Return the (X, Y) coordinate for the center point of the cell that contains the specified text.  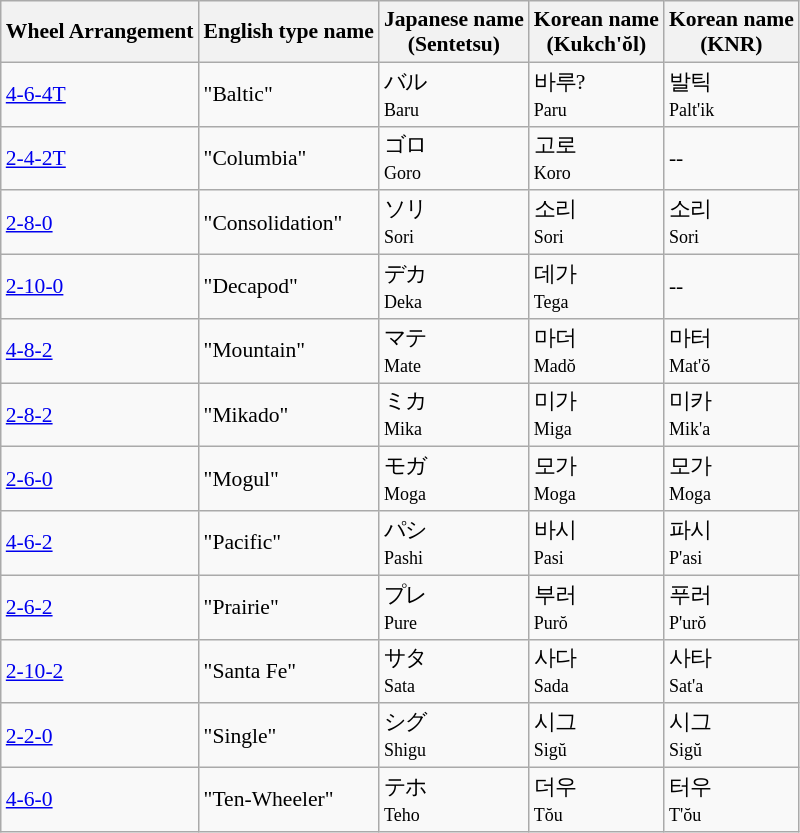
사타Sat'a (732, 671)
"Consolidation" (289, 223)
터우T'ŏu (732, 800)
"Pacific" (289, 543)
미카Mik'a (732, 415)
2-8-0 (100, 223)
"Single" (289, 736)
바시Pasi (596, 543)
ゴロGoro (454, 158)
モガMoga (454, 479)
2-4-2T (100, 158)
고로Koro (596, 158)
シグShigu (454, 736)
2-6-2 (100, 607)
"Baltic" (289, 94)
"Mikado" (289, 415)
마터Mat'ŏ (732, 351)
4-8-2 (100, 351)
"Santa Fe" (289, 671)
Korean name(KNR) (732, 32)
"Decapod" (289, 287)
マテMate (454, 351)
サタSata (454, 671)
사다Sada (596, 671)
English type name (289, 32)
4-6-2 (100, 543)
마더Madŏ (596, 351)
파시P'asi (732, 543)
발틱Palt'ik (732, 94)
부러Purŏ (596, 607)
바루?Paru (596, 94)
"Mountain" (289, 351)
푸러P'urŏ (732, 607)
Wheel Arrangement (100, 32)
バルBaru (454, 94)
2-10-0 (100, 287)
プレPure (454, 607)
パシPashi (454, 543)
2-2-0 (100, 736)
4-6-0 (100, 800)
2-10-2 (100, 671)
4-6-4T (100, 94)
"Ten-Wheeler" (289, 800)
ソリSori (454, 223)
"Mogul" (289, 479)
テホTeho (454, 800)
데가Tega (596, 287)
더우Tŏu (596, 800)
미가Miga (596, 415)
Japanese name(Sentetsu) (454, 32)
2-8-2 (100, 415)
"Prairie" (289, 607)
2-6-0 (100, 479)
デカDeka (454, 287)
"Columbia" (289, 158)
Korean name(Kukch'ŏl) (596, 32)
ミカMika (454, 415)
